Output the [X, Y] coordinate of the center of the cell containing the given text.  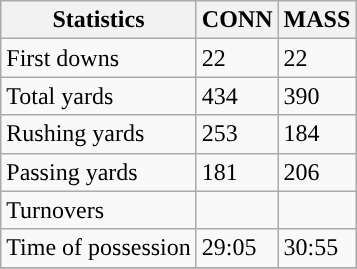
Passing yards [99, 172]
CONN [237, 20]
Turnovers [99, 210]
Time of possession [99, 248]
434 [237, 96]
253 [237, 134]
390 [317, 96]
MASS [317, 20]
Rushing yards [99, 134]
206 [317, 172]
First downs [99, 58]
Statistics [99, 20]
181 [237, 172]
30:55 [317, 248]
Total yards [99, 96]
184 [317, 134]
29:05 [237, 248]
